Identify which cell holds the provided text, then report its (X, Y) central coordinate. 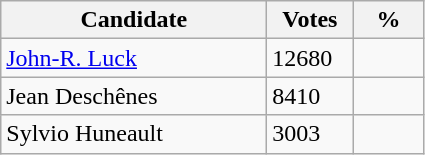
John-R. Luck (134, 58)
Candidate (134, 20)
Jean Deschênes (134, 96)
12680 (310, 58)
8410 (310, 96)
Votes (310, 20)
Sylvio Huneault (134, 134)
% (388, 20)
3003 (310, 134)
